Capture the cell that displays the provided text and extract its (x, y) central coordinate. 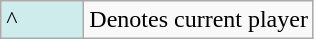
^ (42, 20)
Denotes current player (199, 20)
